Extract the [x, y] coordinate from the center of the cell holding the provided text.  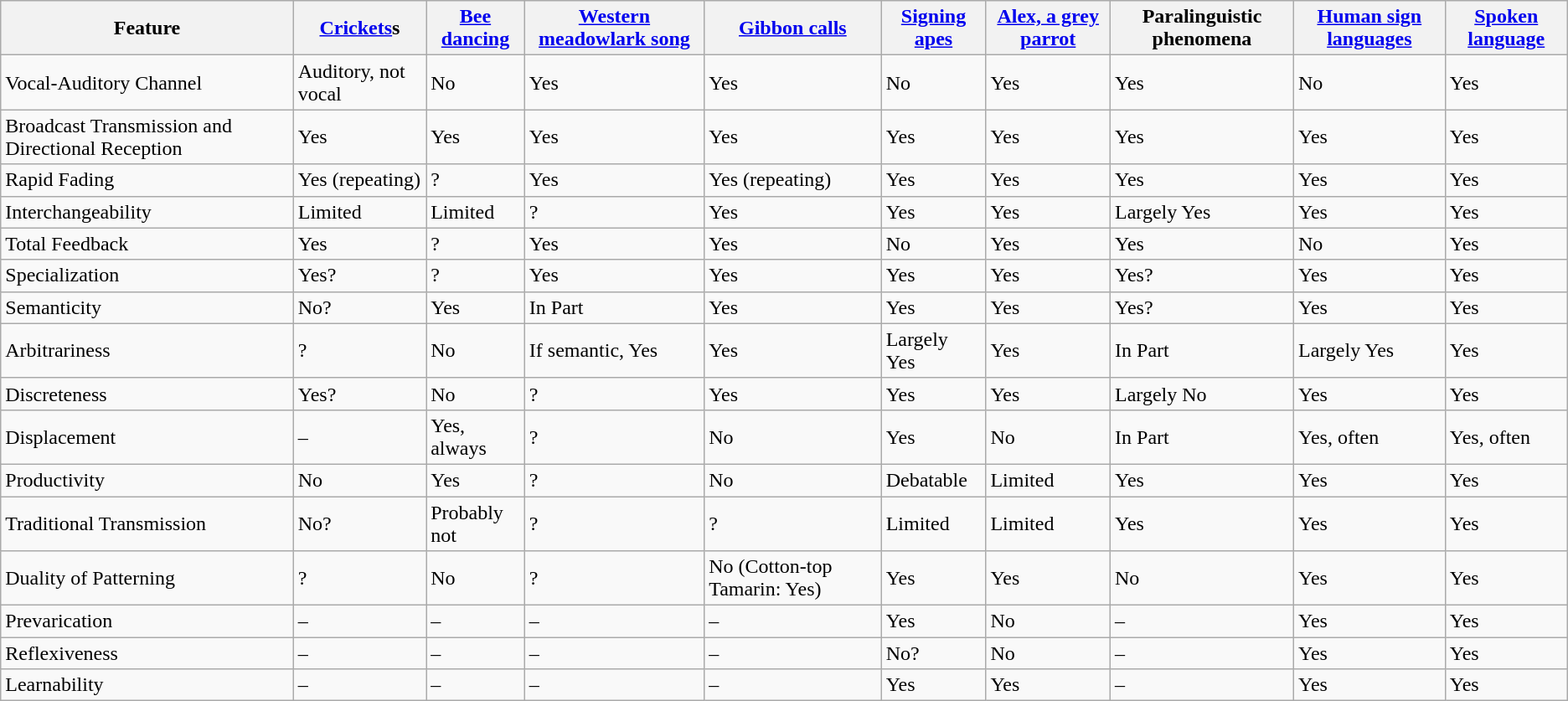
Reflexiveness [147, 653]
Western meadowlark song [614, 28]
Debatable [933, 480]
Signing apes [933, 28]
Interchangeability [147, 212]
Traditional Transmission [147, 523]
Learnability [147, 685]
Spoken language [1506, 28]
Discreteness [147, 394]
Cricketss [359, 28]
Arbitrariness [147, 350]
Feature [147, 28]
Bee dancing [476, 28]
Auditory, not vocal [359, 82]
If semantic, Yes [614, 350]
Productivity [147, 480]
Duality of Patterning [147, 578]
Yes, always [476, 437]
Gibbon calls [792, 28]
Displacement [147, 437]
Total Feedback [147, 244]
Rapid Fading [147, 180]
Alex, a grey parrot [1049, 28]
Broadcast Transmission and Directional Reception [147, 137]
Vocal-Auditory Channel [147, 82]
Probably not [476, 523]
No (Cotton-top Tamarin: Yes) [792, 578]
Largely No [1203, 394]
Specialization [147, 276]
Paralinguistic phenomena [1203, 28]
Semanticity [147, 307]
Human sign languages [1369, 28]
Prevarication [147, 621]
